Locate the cell with the specified text and output its (X, Y) center coordinate. 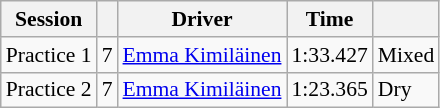
Practice 1 (49, 55)
Mixed (406, 55)
Driver (202, 19)
Time (329, 19)
Practice 2 (49, 90)
1:23.365 (329, 90)
Session (49, 19)
Dry (406, 90)
1:33.427 (329, 55)
